Provide the (x, y) coordinate of the cell's center where the given text is located.  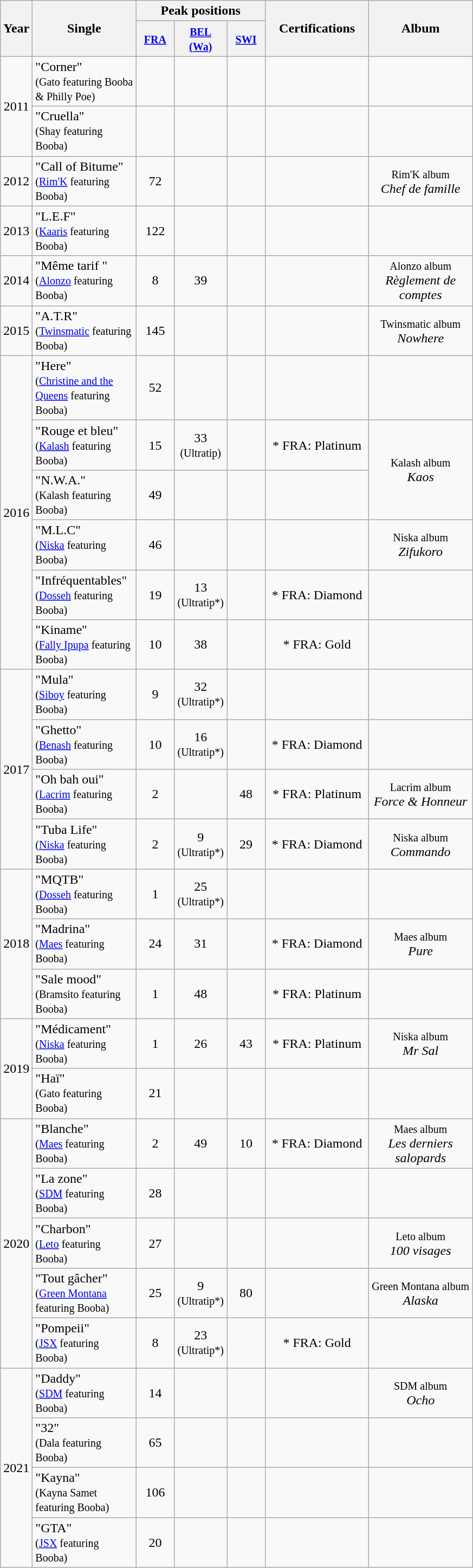
2015 (16, 331)
"Mula"(Siboy featuring Booba) (85, 695)
Niska album Zifukoro (420, 545)
Green Montana album Alaska (420, 1293)
33(Ultratip) (200, 445)
"Call of Bitume"(Rim'K featuring Booba) (85, 181)
38 (200, 645)
52 (155, 388)
25 (155, 1293)
"Même tarif "(Alonzo featuring Booba) (85, 281)
"Here"(Christine and the Queens featuring Booba) (85, 388)
21 (155, 1093)
13(Ultratip*) (200, 595)
2017 (16, 769)
"Corner" (Gato featuring Booba & Philly Poe) (85, 81)
Niska album Mr Sal (420, 1044)
"Haï"(Gato featuring Booba) (85, 1093)
Certifications (318, 28)
BEL(Wa) (200, 39)
"Pompeii"(JSX featuring Booba) (85, 1343)
"MQTB"(Dosseh featuring Booba) (85, 894)
32(Ultratip*) (200, 695)
Lacrim album Force & Honneur (420, 794)
Alonzo album Règlement de comptes (420, 281)
43 (246, 1044)
"Kayna"(Kayna Samet featuring Booba) (85, 1493)
"32"(Dala featuring Booba) (85, 1443)
46 (155, 545)
Leto album 100 visages (420, 1243)
2016 (16, 513)
"Tout gâcher"(Green Montana featuring Booba) (85, 1293)
27 (155, 1243)
122 (155, 231)
"Ghetto"(Benash featuring Booba) (85, 744)
"Kiname"(Fally Ipupa featuring Booba) (85, 645)
Niska album Commando (420, 844)
SWI (246, 39)
Rim'K album Chef de famille (420, 181)
"M.L.C"(Niska featuring Booba) (85, 545)
80 (246, 1293)
15 (155, 445)
Maes album Pure (420, 944)
Year (16, 28)
9 (155, 695)
Single (85, 28)
2012 (16, 181)
"Cruella" (Shay featuring Booba) (85, 131)
Maes album Les derniers salopards (420, 1143)
2013 (16, 231)
"GTA"(JSX featuring Booba) (85, 1543)
24 (155, 944)
"Infréquentables"(Dosseh featuring Booba) (85, 595)
145 (155, 331)
26 (200, 1044)
"La zone"(SDM featuring Booba) (85, 1193)
"Madrina"(Maes featuring Booba) (85, 944)
"Sale mood"(Bramsito featuring Booba) (85, 994)
2020 (16, 1243)
2019 (16, 1068)
"Rouge et bleu"(Kalash featuring Booba) (85, 445)
2011 (16, 106)
"A.T.R"(Twinsmatic featuring Booba) (85, 331)
Twinsmatic album Nowhere (420, 331)
20 (155, 1543)
39 (200, 281)
65 (155, 1443)
FRA (155, 39)
"Daddy"(SDM featuring Booba) (85, 1392)
"Charbon"(Leto featuring Booba) (85, 1243)
28 (155, 1193)
"Médicament"(Niska featuring Booba) (85, 1044)
2014 (16, 281)
Kalash album Kaos (420, 470)
2018 (16, 944)
25(Ultratip*) (200, 894)
19 (155, 595)
106 (155, 1493)
Album (420, 28)
23(Ultratip*) (200, 1343)
SDM album Ocho (420, 1392)
"Blanche"(Maes featuring Booba) (85, 1143)
"N.W.A."(Kalash featuring Booba) (85, 495)
2021 (16, 1467)
Peak positions (200, 11)
14 (155, 1392)
31 (200, 944)
16(Ultratip*) (200, 744)
"L.E.F"(Kaaris featuring Booba) (85, 231)
72 (155, 181)
29 (246, 844)
"Tuba Life"(Niska featuring Booba) (85, 844)
"Oh bah oui"(Lacrim featuring Booba) (85, 794)
